Pinpoint the cell where the given text exists, returning its [x, y] midpoint coordinate. 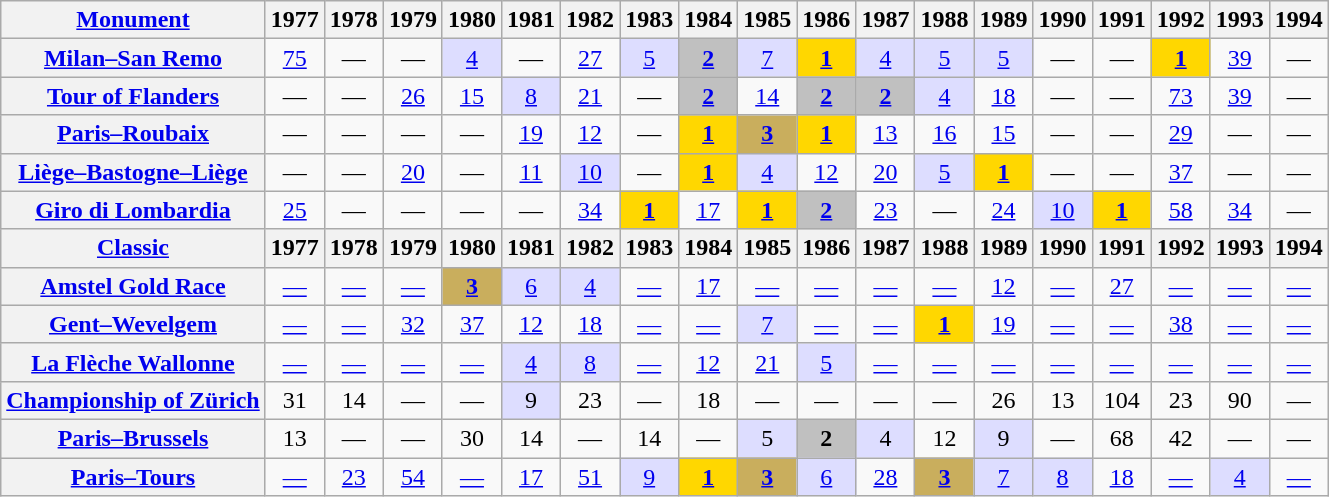
31 [294, 400]
32 [412, 324]
Classic [133, 248]
Liège–Bastogne–Liège [133, 172]
51 [590, 477]
Tour of Flanders [133, 96]
Paris–Tours [133, 477]
24 [1004, 210]
16 [944, 134]
58 [1180, 210]
38 [1180, 324]
Milan–San Remo [133, 58]
104 [1122, 400]
75 [294, 58]
25 [294, 210]
54 [412, 477]
73 [1180, 96]
La Flèche Wallonne [133, 362]
Gent–Wevelgem [133, 324]
Monument [133, 20]
28 [886, 477]
30 [472, 438]
29 [1180, 134]
Giro di Lombardia [133, 210]
Championship of Zürich [133, 400]
Paris–Brussels [133, 438]
11 [530, 172]
68 [1122, 438]
90 [1240, 400]
Amstel Gold Race [133, 286]
Paris–Roubaix [133, 134]
42 [1180, 438]
